Locate the cell with the specified text and output its (x, y) center coordinate. 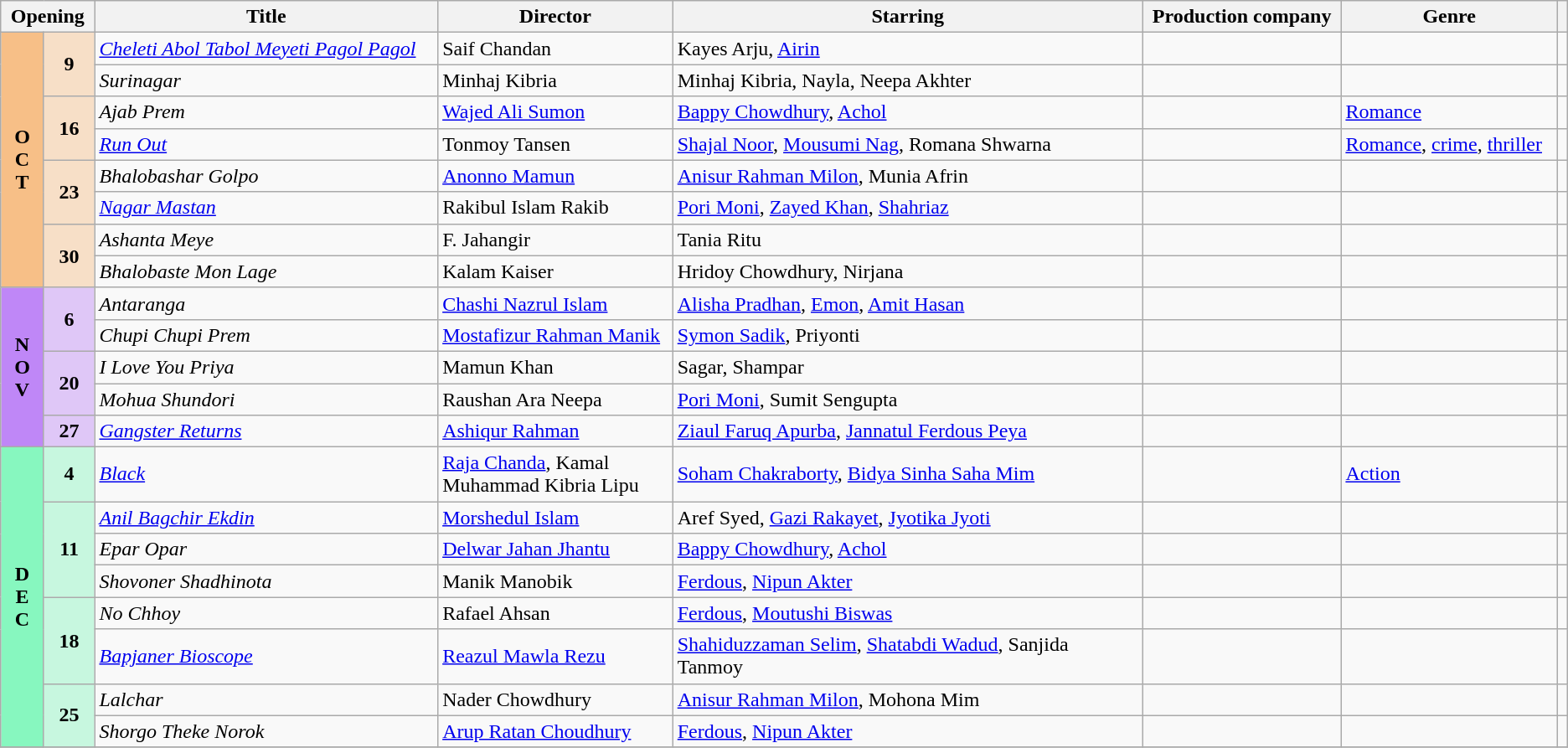
6 (69, 319)
Title (266, 17)
Director (556, 17)
Antaranga (266, 303)
Shahiduzzaman Selim, Shatabdi Wadud, Sanjida Tanmoy (908, 657)
Lalchar (266, 699)
Saif Chandan (556, 49)
Kalam Kaiser (556, 271)
Shovoner Shadhinota (266, 581)
4 (69, 474)
Anil Bagchir Ekdin (266, 518)
23 (69, 192)
Morshedul Islam (556, 518)
Genre (1449, 17)
Black (266, 474)
Opening (48, 17)
Arup Ratan Choudhury (556, 731)
Pori Moni, Zayed Khan, Shahriaz (908, 208)
Action (1449, 474)
No Chhoy (266, 613)
Surinagar (266, 80)
Epar Opar (266, 549)
Kayes Arju, Airin (908, 49)
DEC (22, 597)
Cheleti Abol Tabol Meyeti Pagol Pagol (266, 49)
18 (69, 640)
Bapjaner Bioscope (266, 657)
11 (69, 549)
Mostafizur Rahman Manik (556, 335)
Ashiqur Rahman (556, 431)
Ziaul Faruq Apurba, Jannatul Ferdous Peya (908, 431)
Starring (908, 17)
20 (69, 383)
F. Jahangir (556, 240)
Soham Chakraborty, Bidya Sinha Saha Mim (908, 474)
Production company (1241, 17)
Bhalobashar Golpo (266, 176)
Ajab Prem (266, 112)
Gangster Returns (266, 431)
25 (69, 715)
Nader Chowdhury (556, 699)
Hridoy Chowdhury, Nirjana (908, 271)
Rafael Ahsan (556, 613)
Tonmoy Tansen (556, 144)
Rakibul Islam Rakib (556, 208)
Chashi Nazrul Islam (556, 303)
Run Out (266, 144)
Anonno Mamun (556, 176)
Aref Syed, Gazi Rakayet, Jyotika Jyoti (908, 518)
Anisur Rahman Milon, Munia Afrin (908, 176)
I Love You Priya (266, 367)
Reazul Mawla Rezu (556, 657)
Bhalobaste Mon Lage (266, 271)
Romance, crime, thriller (1449, 144)
Romance (1449, 112)
Symon Sadik, Priyonti (908, 335)
NOV (22, 367)
Mohua Shundori (266, 400)
Chupi Chupi Prem (266, 335)
9 (69, 64)
Minhaj Kibria (556, 80)
Minhaj Kibria, Nayla, Neepa Akhter (908, 80)
Pori Moni, Sumit Sengupta (908, 400)
27 (69, 431)
Ashanta Meye (266, 240)
Mamun Khan (556, 367)
Nagar Mastan (266, 208)
Shorgo Theke Norok (266, 731)
Sagar, Shampar (908, 367)
Raja Chanda, Kamal Muhammad Kibria Lipu (556, 474)
Tania Ritu (908, 240)
Wajed Ali Sumon (556, 112)
30 (69, 255)
OCT (22, 160)
Alisha Pradhan, Emon, Amit Hasan (908, 303)
Anisur Rahman Milon, Mohona Mim (908, 699)
Delwar Jahan Jhantu (556, 549)
Raushan Ara Neepa (556, 400)
Ferdous, Moutushi Biswas (908, 613)
16 (69, 128)
Shajal Noor, Mousumi Nag, Romana Shwarna (908, 144)
Manik Manobik (556, 581)
